Identify which cell holds the provided text, then report its [x, y] central coordinate. 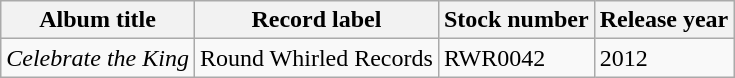
Stock number [516, 20]
Record label [316, 20]
Album title [98, 20]
Release year [664, 20]
2012 [664, 58]
RWR0042 [516, 58]
Round Whirled Records [316, 58]
Celebrate the King [98, 58]
